Return [x, y] of the center of cell containing provided text 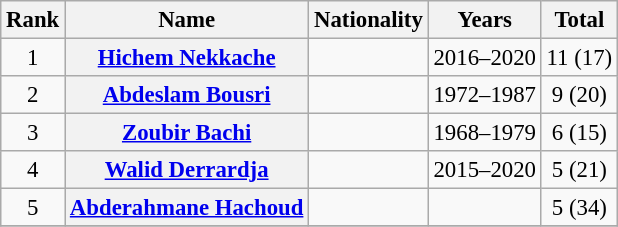
2 [33, 95]
Rank [33, 20]
9 (20) [579, 95]
2015–2020 [484, 170]
Name [187, 20]
2016–2020 [484, 58]
1 [33, 58]
5 [33, 208]
Zoubir Bachi [187, 133]
Walid Derrardja [187, 170]
Years [484, 20]
Abderahmane Hachoud [187, 208]
3 [33, 133]
5 (34) [579, 208]
1968–1979 [484, 133]
Nationality [368, 20]
5 (21) [579, 170]
1972–1987 [484, 95]
Hichem Nekkache [187, 58]
4 [33, 170]
11 (17) [579, 58]
6 (15) [579, 133]
Total [579, 20]
Abdeslam Bousri [187, 95]
